Extract the [X, Y] coordinate from the center of the cell holding the provided text.  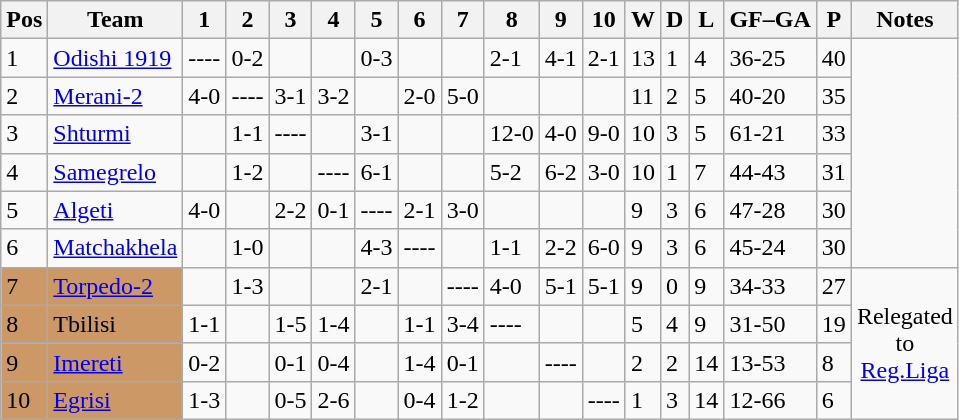
40 [834, 58]
31 [834, 172]
P [834, 20]
Imereti [116, 362]
Shturmi [116, 134]
6-2 [560, 172]
Team [116, 20]
61-21 [770, 134]
Pos [24, 20]
34-33 [770, 286]
44-43 [770, 172]
Notes [904, 20]
47-28 [770, 210]
40-20 [770, 96]
33 [834, 134]
0-3 [376, 58]
Torpedo-2 [116, 286]
35 [834, 96]
45-24 [770, 248]
Samegrelo [116, 172]
5-2 [512, 172]
13-53 [770, 362]
4-3 [376, 248]
L [706, 20]
Merani-2 [116, 96]
31-50 [770, 324]
2-0 [420, 96]
3-4 [462, 324]
W [642, 20]
6-1 [376, 172]
GF–GA [770, 20]
Odishi 1919 [116, 58]
36-25 [770, 58]
1-0 [248, 248]
0 [674, 286]
12-66 [770, 400]
13 [642, 58]
27 [834, 286]
9-0 [604, 134]
Matchakhela [116, 248]
2-6 [334, 400]
3-2 [334, 96]
12-0 [512, 134]
4-1 [560, 58]
Tbilisi [116, 324]
Egrisi [116, 400]
19 [834, 324]
5-0 [462, 96]
0-5 [290, 400]
D [674, 20]
Relegated to Reg.Liga [904, 343]
1-5 [290, 324]
6-0 [604, 248]
Algeti [116, 210]
11 [642, 96]
